Detect which cell encompasses the target text, then output its [x, y] center coordinate. 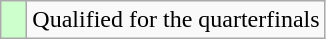
Qualified for the quarterfinals [176, 20]
